Scan for the cell matching the given text and deliver its (x, y) coordinate at center. 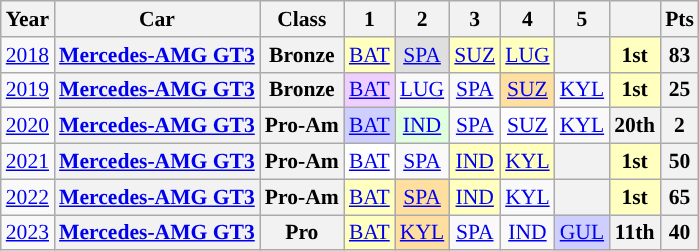
40 (680, 233)
50 (680, 162)
Pro (302, 233)
83 (680, 55)
Car (157, 19)
25 (680, 90)
Year (28, 19)
65 (680, 197)
2018 (28, 55)
2023 (28, 233)
Pts (680, 19)
2022 (28, 197)
4 (527, 19)
2021 (28, 162)
20th (634, 126)
GUL (582, 233)
11th (634, 233)
1 (370, 19)
3 (474, 19)
2019 (28, 90)
Class (302, 19)
5 (582, 19)
2020 (28, 126)
